From the cell containing the given text, extract its center point as (X, Y) coordinate. 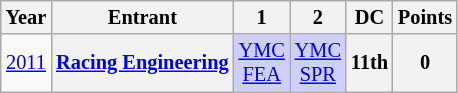
DC (370, 17)
1 (262, 17)
Racing Engineering (142, 63)
Points (425, 17)
YMCSPR (318, 63)
Entrant (142, 17)
Year (26, 17)
YMCFEA (262, 63)
2 (318, 17)
11th (370, 63)
2011 (26, 63)
0 (425, 63)
